Find where the given text appears and provide that cell's center as [x, y] coordinate. 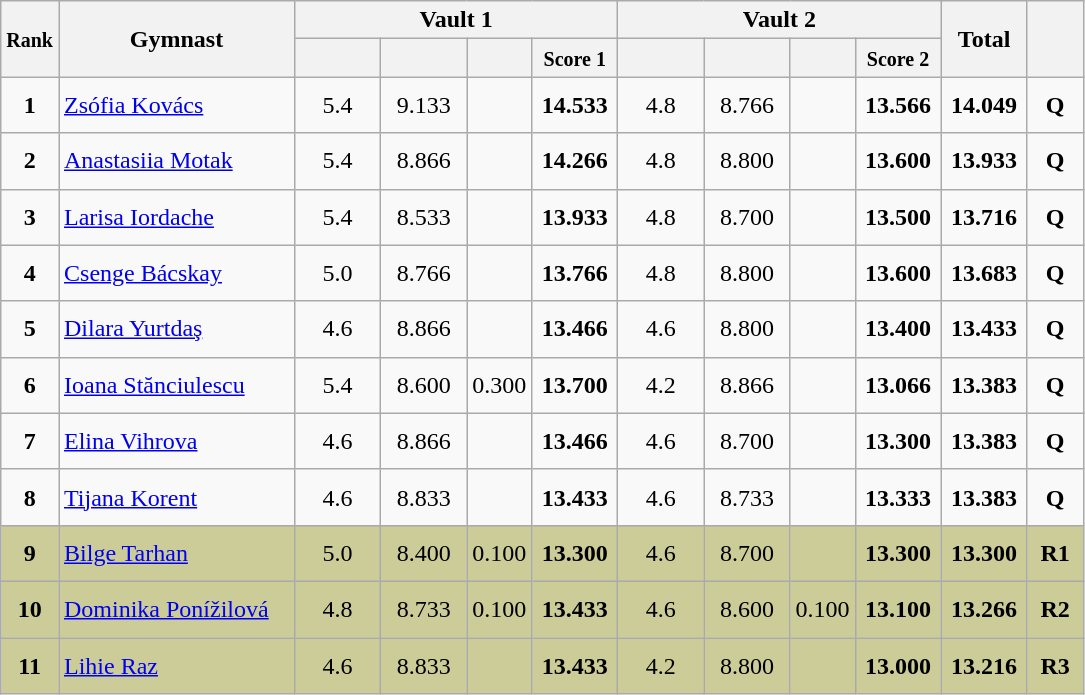
Lihie Raz [176, 666]
13.100 [898, 609]
Vault 2 [780, 20]
13.566 [898, 105]
3 [30, 217]
13.266 [984, 609]
13.216 [984, 666]
Vault 1 [456, 20]
13.000 [898, 666]
8.400 [424, 553]
2 [30, 161]
R1 [1055, 553]
Csenge Bácskay [176, 273]
9.133 [424, 105]
11 [30, 666]
13.683 [984, 273]
Larisa Iordache [176, 217]
Bilge Tarhan [176, 553]
Elina Vihrova [176, 441]
14.533 [575, 105]
Ioana Stănciulescu [176, 385]
14.049 [984, 105]
5 [30, 329]
Zsófia Kovács [176, 105]
Rank [30, 39]
Score 2 [898, 58]
13.400 [898, 329]
0.300 [500, 385]
1 [30, 105]
Dilara Yurtdaş [176, 329]
R2 [1055, 609]
8 [30, 497]
7 [30, 441]
Gymnast [176, 39]
6 [30, 385]
9 [30, 553]
Dominika Ponížilová [176, 609]
14.266 [575, 161]
R3 [1055, 666]
13.766 [575, 273]
Score 1 [575, 58]
Anastasiia Motak [176, 161]
13.333 [898, 497]
13.716 [984, 217]
13.700 [575, 385]
10 [30, 609]
Tijana Korent [176, 497]
Total [984, 39]
13.066 [898, 385]
13.500 [898, 217]
4 [30, 273]
8.533 [424, 217]
